Output the [x, y] coordinate of the center of the cell containing the given text.  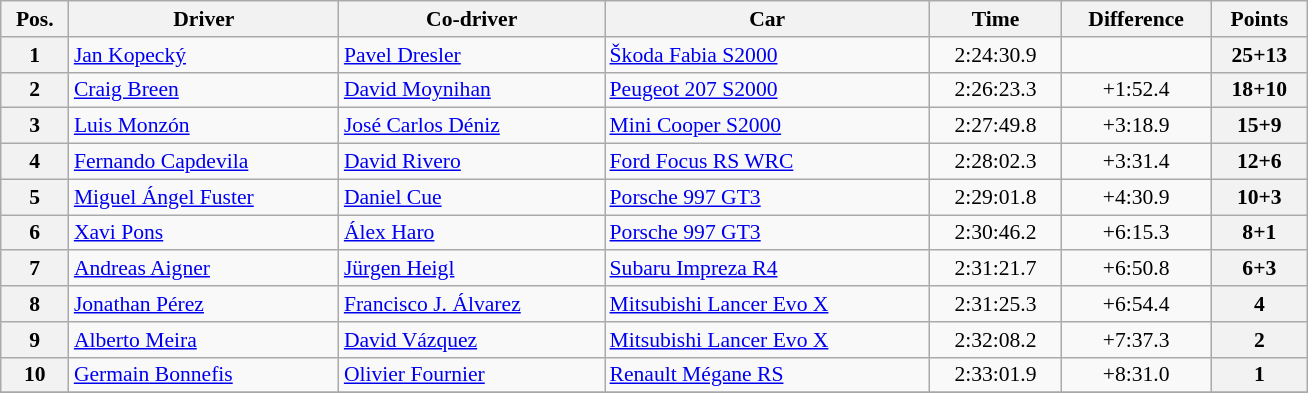
Renault Mégane RS [768, 375]
+7:37.3 [1136, 340]
Driver [204, 19]
2:27:49.8 [996, 126]
Ford Focus RS WRC [768, 162]
Fernando Capdevila [204, 162]
6 [35, 233]
+3:18.9 [1136, 126]
25+13 [1259, 55]
Mini Cooper S2000 [768, 126]
David Vázquez [472, 340]
Alberto Meira [204, 340]
15+9 [1259, 126]
David Moynihan [472, 90]
Subaru Impreza R4 [768, 269]
18+10 [1259, 90]
2:33:01.9 [996, 375]
Peugeot 207 S2000 [768, 90]
2:26:23.3 [996, 90]
12+6 [1259, 162]
5 [35, 197]
+6:54.4 [1136, 304]
2:24:30.9 [996, 55]
2:31:25.3 [996, 304]
Points [1259, 19]
3 [35, 126]
Co-driver [472, 19]
+4:30.9 [1136, 197]
Daniel Cue [472, 197]
Craig Breen [204, 90]
Jonathan Pérez [204, 304]
+6:50.8 [1136, 269]
David Rivero [472, 162]
José Carlos Déniz [472, 126]
+8:31.0 [1136, 375]
8 [35, 304]
2:28:02.3 [996, 162]
9 [35, 340]
10+3 [1259, 197]
Jürgen Heigl [472, 269]
Difference [1136, 19]
Pos. [35, 19]
8+1 [1259, 233]
Xavi Pons [204, 233]
Francisco J. Álvarez [472, 304]
2:30:46.2 [996, 233]
Luis Monzón [204, 126]
+3:31.4 [1136, 162]
Miguel Ángel Fuster [204, 197]
Andreas Aigner [204, 269]
10 [35, 375]
2:32:08.2 [996, 340]
Olivier Fournier [472, 375]
Germain Bonnefis [204, 375]
Jan Kopecký [204, 55]
7 [35, 269]
+1:52.4 [1136, 90]
Car [768, 19]
6+3 [1259, 269]
Škoda Fabia S2000 [768, 55]
2:29:01.8 [996, 197]
Álex Haro [472, 233]
+6:15.3 [1136, 233]
Time [996, 19]
2:31:21.7 [996, 269]
Pavel Dresler [472, 55]
